Identify which cell holds the provided text, then report its (x, y) central coordinate. 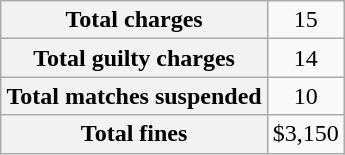
15 (306, 20)
Total charges (134, 20)
Total fines (134, 134)
Total guilty charges (134, 58)
$3,150 (306, 134)
14 (306, 58)
Total matches suspended (134, 96)
10 (306, 96)
